Extract the [x, y] coordinate from the center of the cell holding the provided text.  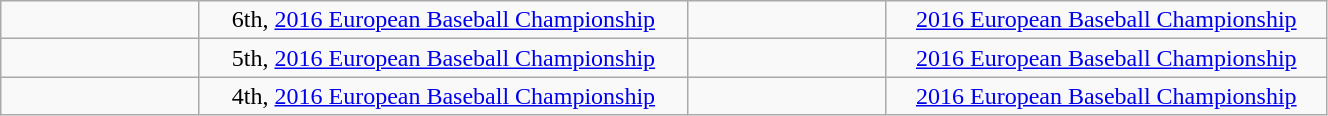
5th, 2016 European Baseball Championship [443, 58]
6th, 2016 European Baseball Championship [443, 20]
4th, 2016 European Baseball Championship [443, 96]
